Detect which cell encompasses the target text, then output its (x, y) center coordinate. 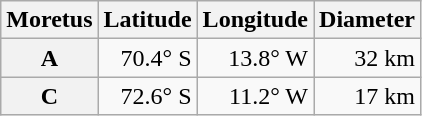
Diameter (368, 20)
32 km (368, 58)
Latitude (148, 20)
17 km (368, 96)
A (50, 58)
Moretus (50, 20)
C (50, 96)
70.4° S (148, 58)
72.6° S (148, 96)
Longitude (255, 20)
11.2° W (255, 96)
13.8° W (255, 58)
